Search for the cell housing the specified text and yield its [x, y] center coordinate. 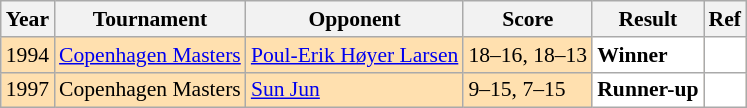
Sun Jun [355, 90]
1997 [28, 90]
Winner [648, 55]
Year [28, 19]
Score [528, 19]
18–16, 18–13 [528, 55]
Tournament [150, 19]
Opponent [355, 19]
Poul-Erik Høyer Larsen [355, 55]
Runner-up [648, 90]
1994 [28, 55]
Ref [725, 19]
Result [648, 19]
9–15, 7–15 [528, 90]
